Provide the [x, y] coordinate of the cell's center where the given text is located.  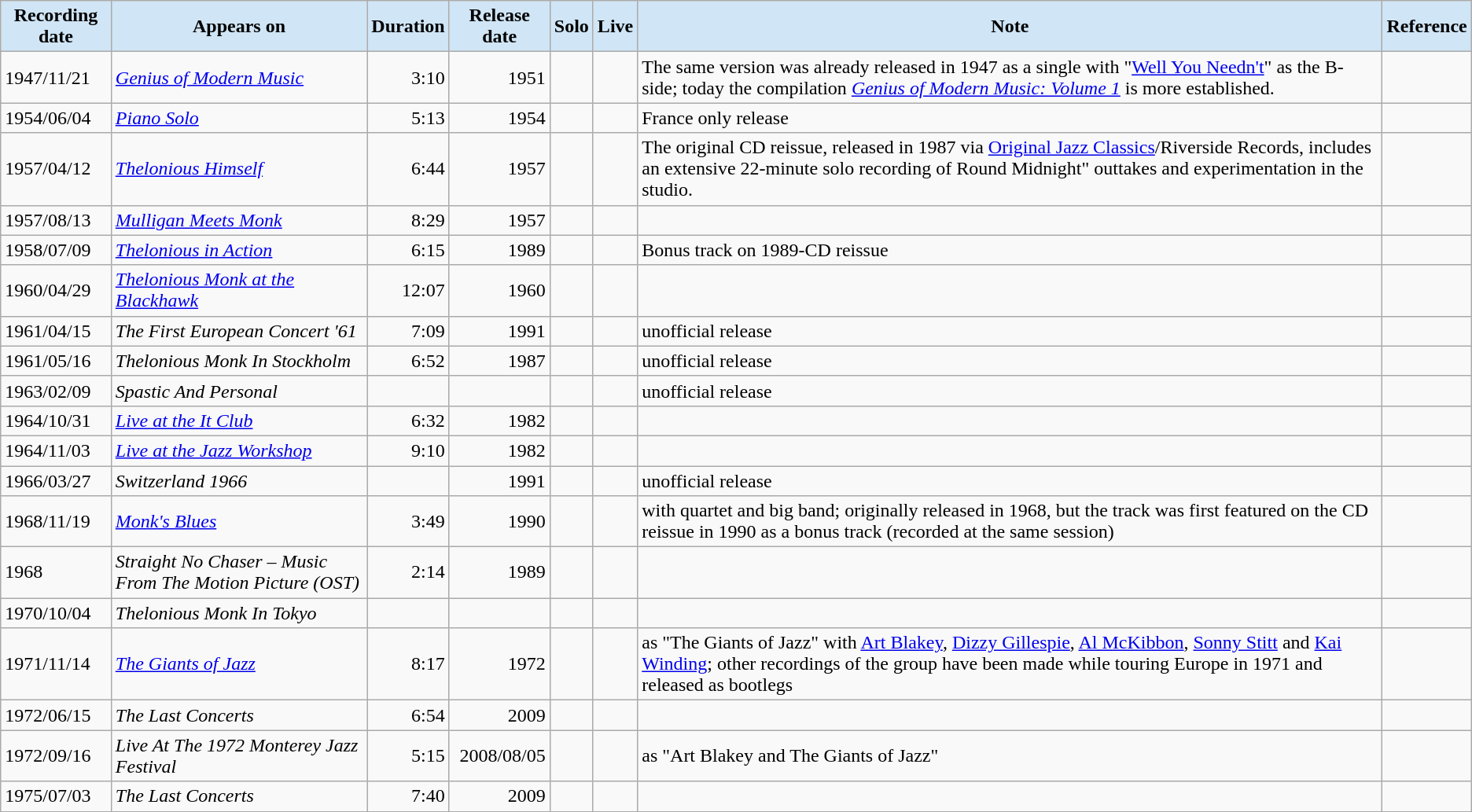
Solo [571, 27]
1971/11/14 [57, 664]
6:52 [408, 361]
1957/08/13 [57, 220]
Release date [499, 27]
1966/03/27 [57, 480]
Mulligan Meets Monk [239, 220]
1963/02/09 [57, 391]
5:13 [408, 118]
1947/11/21 [57, 77]
8:29 [408, 220]
Bonus track on 1989-CD reissue [1010, 250]
Note [1010, 27]
1968 [57, 572]
1970/10/04 [57, 613]
Monk's Blues [239, 522]
Switzerland 1966 [239, 480]
1987 [499, 361]
Live at the It Club [239, 421]
Thelonious Himself [239, 169]
1972 [499, 664]
Live at the Jazz Workshop [239, 450]
6:15 [408, 250]
3:10 [408, 77]
1954/06/04 [57, 118]
1964/10/31 [57, 421]
12:07 [408, 291]
1990 [499, 522]
Thelonious in Action [239, 250]
as "Art Blakey and The Giants of Jazz" [1010, 756]
Thelonious Monk at the Blackhawk [239, 291]
8:17 [408, 664]
7:40 [408, 796]
Thelonious Monk In Stockholm [239, 361]
5:15 [408, 756]
1961/04/15 [57, 331]
Recording date [57, 27]
Live [615, 27]
Duration [408, 27]
9:10 [408, 450]
The First European Concert '61 [239, 331]
1972/06/15 [57, 715]
The Giants of Jazz [239, 664]
2:14 [408, 572]
1954 [499, 118]
Thelonious Monk In Tokyo [239, 613]
Live At The 1972 Monterey Jazz Festival [239, 756]
1961/05/16 [57, 361]
Reference [1426, 27]
Spastic And Personal [239, 391]
2008/08/05 [499, 756]
6:32 [408, 421]
7:09 [408, 331]
1964/11/03 [57, 450]
1968/11/19 [57, 522]
1958/07/09 [57, 250]
3:49 [408, 522]
France only release [1010, 118]
Piano Solo [239, 118]
1951 [499, 77]
1957/04/12 [57, 169]
1975/07/03 [57, 796]
1960 [499, 291]
6:44 [408, 169]
Appears on [239, 27]
Genius of Modern Music [239, 77]
1960/04/29 [57, 291]
Straight No Chaser – Music From The Motion Picture (OST) [239, 572]
1972/09/16 [57, 756]
6:54 [408, 715]
